For the text-containing cell, return its midpoint in [X, Y] coordinate format. 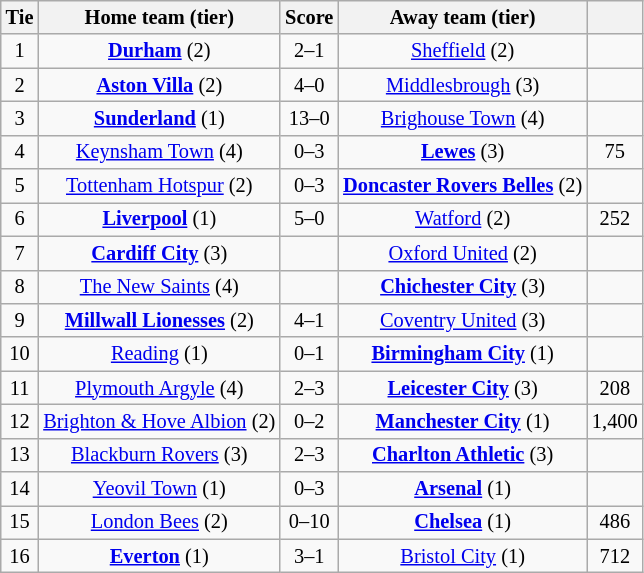
13 [20, 455]
Oxford United (2) [462, 253]
75 [615, 152]
12 [20, 421]
6 [20, 219]
Durham (2) [159, 51]
9 [20, 320]
Coventry United (3) [462, 320]
5 [20, 186]
Birmingham City (1) [462, 354]
Bristol City (1) [462, 556]
Brighouse Town (4) [462, 118]
Reading (1) [159, 354]
0–2 [309, 421]
4 [20, 152]
16 [20, 556]
4–0 [309, 85]
3–1 [309, 556]
13–0 [309, 118]
15 [20, 522]
Cardiff City (3) [159, 253]
1 [20, 51]
Everton (1) [159, 556]
Leicester City (3) [462, 388]
11 [20, 388]
Doncaster Rovers Belles (2) [462, 186]
Manchester City (1) [462, 421]
Chichester City (3) [462, 287]
2 [20, 85]
The New Saints (4) [159, 287]
8 [20, 287]
Sheffield (2) [462, 51]
5–0 [309, 219]
Away team (tier) [462, 17]
Chelsea (1) [462, 522]
712 [615, 556]
3 [20, 118]
Blackburn Rovers (3) [159, 455]
14 [20, 489]
486 [615, 522]
Arsenal (1) [462, 489]
0–10 [309, 522]
Home team (tier) [159, 17]
Middlesbrough (3) [462, 85]
Lewes (3) [462, 152]
0–1 [309, 354]
Yeovil Town (1) [159, 489]
252 [615, 219]
208 [615, 388]
London Bees (2) [159, 522]
Keynsham Town (4) [159, 152]
Score [309, 17]
4–1 [309, 320]
Brighton & Hove Albion (2) [159, 421]
Charlton Athletic (3) [462, 455]
Liverpool (1) [159, 219]
Aston Villa (2) [159, 85]
1,400 [615, 421]
Millwall Lionesses (2) [159, 320]
Tottenham Hotspur (2) [159, 186]
2–1 [309, 51]
Plymouth Argyle (4) [159, 388]
Sunderland (1) [159, 118]
7 [20, 253]
10 [20, 354]
Tie [20, 17]
Watford (2) [462, 219]
